Output the (X, Y) coordinate of the center of the cell containing the given text.  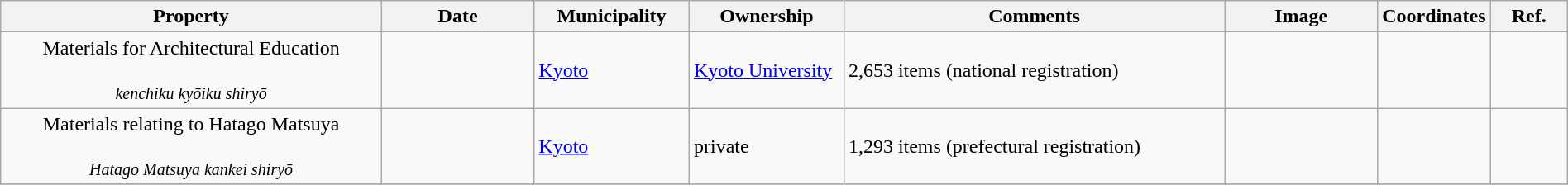
Ref. (1528, 17)
Ownership (766, 17)
2,653 items (national registration) (1034, 70)
Comments (1034, 17)
Kyoto University (766, 70)
Municipality (612, 17)
private (766, 146)
Date (457, 17)
1,293 items (prefectural registration) (1034, 146)
Coordinates (1434, 17)
Image (1302, 17)
Property (192, 17)
Materials for Architectural Educationkenchiku kyōiku shiryō (192, 70)
Materials relating to Hatago MatsuyaHatago Matsuya kankei shiryō (192, 146)
